Search for the cell housing the specified text and yield its (x, y) center coordinate. 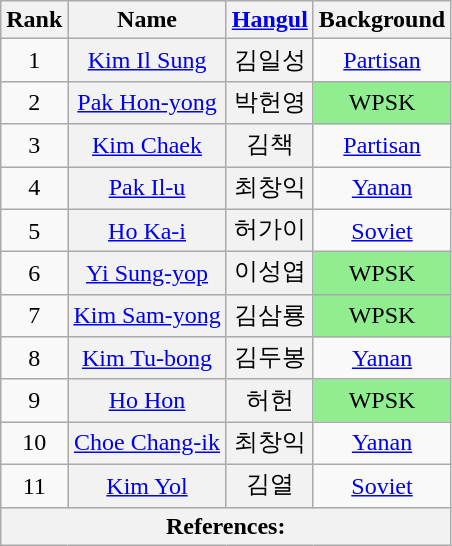
김책 (270, 146)
8 (34, 358)
허헌 (270, 400)
4 (34, 188)
Kim Yol (147, 486)
Ho Ka-i (147, 230)
Yi Sung-yop (147, 274)
Pak Hon-yong (147, 102)
Kim Tu-bong (147, 358)
5 (34, 230)
Background (382, 20)
이성엽 (270, 274)
11 (34, 486)
Kim Il Sung (147, 60)
7 (34, 316)
9 (34, 400)
Hangul (270, 20)
Kim Chaek (147, 146)
허가이 (270, 230)
Rank (34, 20)
김열 (270, 486)
박헌영 (270, 102)
김일성 (270, 60)
3 (34, 146)
1 (34, 60)
Pak Il-u (147, 188)
2 (34, 102)
Choe Chang-ik (147, 444)
Name (147, 20)
Ho Hon (147, 400)
10 (34, 444)
김두봉 (270, 358)
References: (226, 526)
6 (34, 274)
김삼룡 (270, 316)
Kim Sam-yong (147, 316)
